Detect which cell encompasses the target text, then output its [x, y] center coordinate. 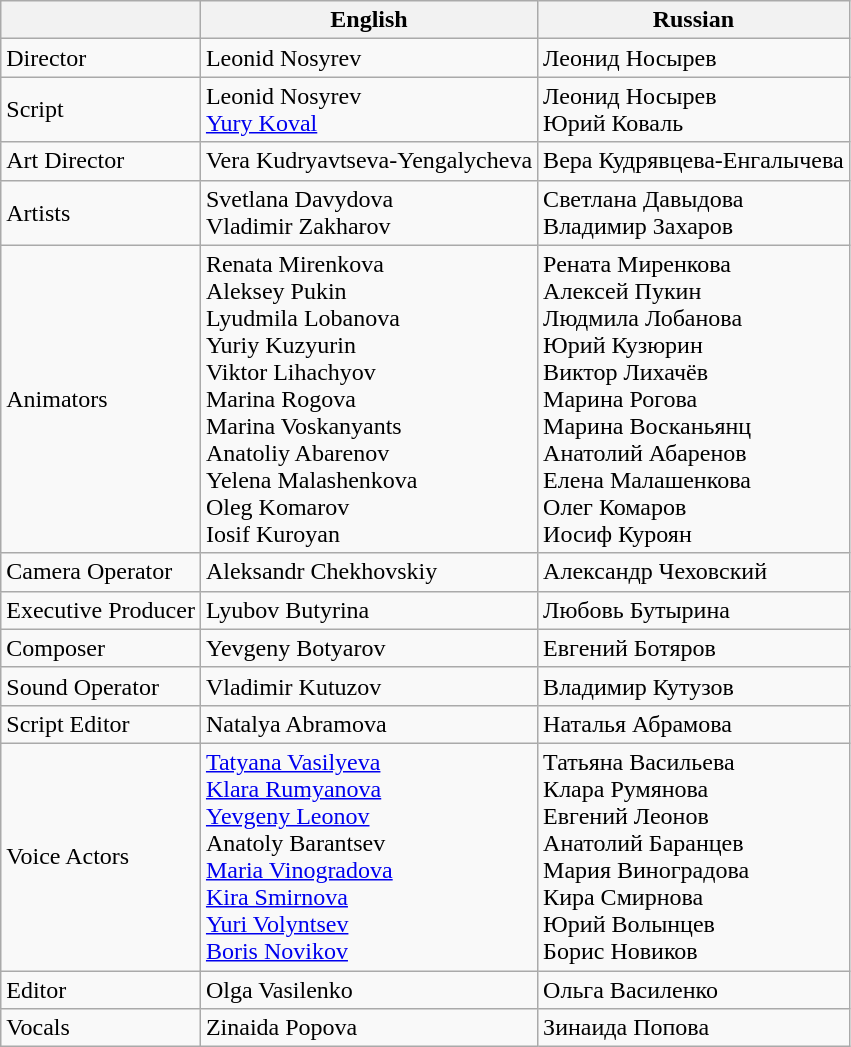
Vladimir Kutuzov [368, 686]
Любовь Бутырина [694, 610]
Zinaida Popova [368, 1028]
Script [101, 110]
Executive Producer [101, 610]
Владимир Кутузов [694, 686]
Art Director [101, 161]
English [368, 20]
Camera Operator [101, 572]
Svetlana DavydovaVladimir Zakharov [368, 212]
Sound Operator [101, 686]
Artists [101, 212]
Leonid NosyrevYury Koval [368, 110]
Vocals [101, 1028]
Yevgeny Botyarov [368, 648]
Editor [101, 989]
Vera Kudryavtseva-Yengalycheva [368, 161]
Voice Actors [101, 856]
Russian [694, 20]
Леонид НосыревЮрий Коваль [694, 110]
Animators [101, 399]
Script Editor [101, 724]
Александр Чеховский [694, 572]
Lyubov Butyrina [368, 610]
Евгений Ботяров [694, 648]
Леонид Носырев [694, 58]
Aleksandr Chekhovskiy [368, 572]
Tatyana VasilyevaKlara RumyanovaYevgeny LeonovAnatoly BarantsevMaria VinogradovaKira SmirnovaYuri VolyntsevBoris Novikov [368, 856]
Composer [101, 648]
Leonid Nosyrev [368, 58]
Ольга Василенко [694, 989]
Natalya Abramova [368, 724]
Olga Vasilenko [368, 989]
Director [101, 58]
Вера Кудрявцева-Енгалычева [694, 161]
Светлана ДавыдоваВладимир Захаров [694, 212]
Татьяна ВасильеваКлара РумяноваЕвгений ЛеоновАнатолий БаранцевМария ВиноградоваКира СмирноваЮрий ВолынцевБорис Новиков [694, 856]
Наталья Абрамова [694, 724]
Зинаида Попова [694, 1028]
